Scan for the cell matching the given text and deliver its [X, Y] coordinate at center. 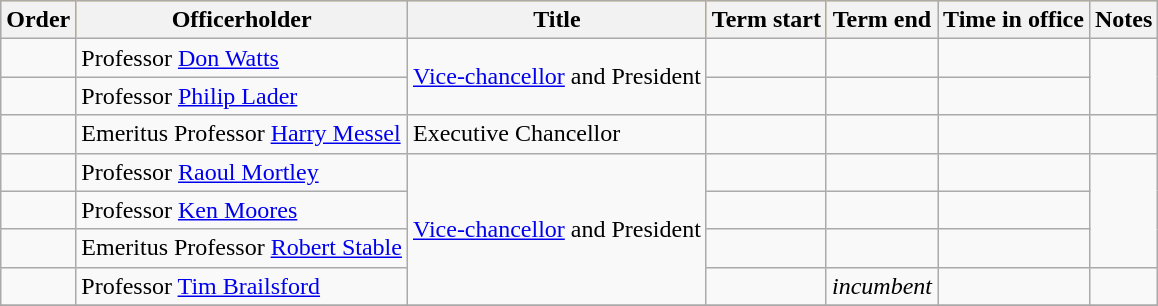
Title [556, 20]
Professor Philip Lader [242, 96]
Term start [766, 20]
Term end [882, 20]
Executive Chancellor [556, 134]
Professor Ken Moores [242, 210]
Emeritus Professor Robert Stable [242, 248]
Professor Tim Brailsford [242, 286]
Officerholder [242, 20]
incumbent [882, 286]
Order [38, 20]
Emeritus Professor Harry Messel [242, 134]
Professor Don Watts [242, 58]
Time in office [1014, 20]
Professor Raoul Mortley [242, 172]
Notes [1123, 20]
